Determine the (x, y) coordinate at the center of the cell enclosing the given text.  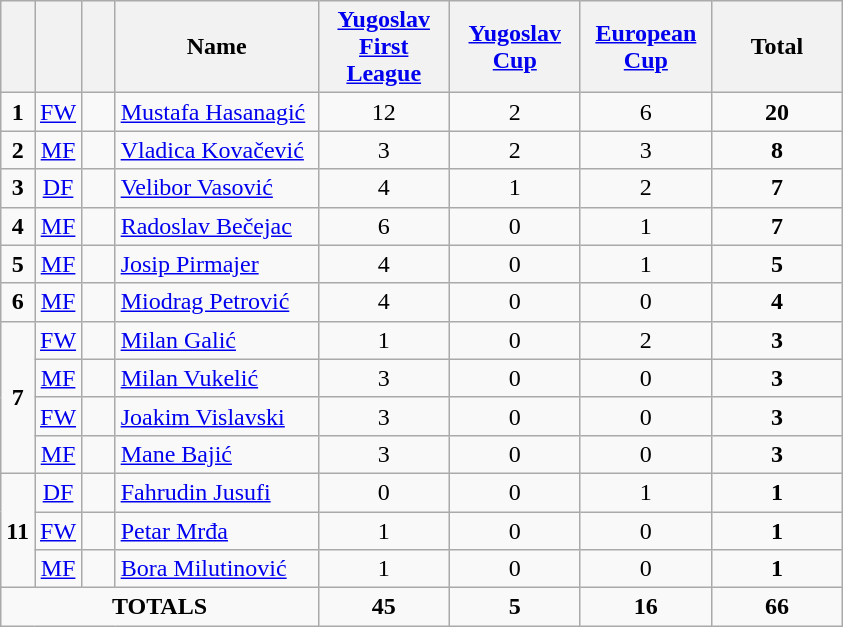
Mustafa Hasanagić (216, 112)
Velibor Vasović (216, 188)
Yugoslav First League (384, 47)
Radoslav Bečejac (216, 226)
Bora Milutinović (216, 569)
Yugoslav Cup (514, 47)
Name (216, 47)
20 (776, 112)
Vladica Kovačević (216, 150)
Milan Galić (216, 340)
8 (776, 150)
11 (18, 530)
66 (776, 607)
Miodrag Petrović (216, 302)
Petar Mrđa (216, 531)
TOTALS (160, 607)
Joakim Vislavski (216, 416)
Fahrudin Jusufi (216, 492)
Milan Vukelić (216, 378)
16 (646, 607)
45 (384, 607)
European Cup (646, 47)
Mane Bajić (216, 454)
Josip Pirmajer (216, 264)
Total (776, 47)
12 (384, 112)
